Pinpoint the cell where the given text exists, returning its [x, y] midpoint coordinate. 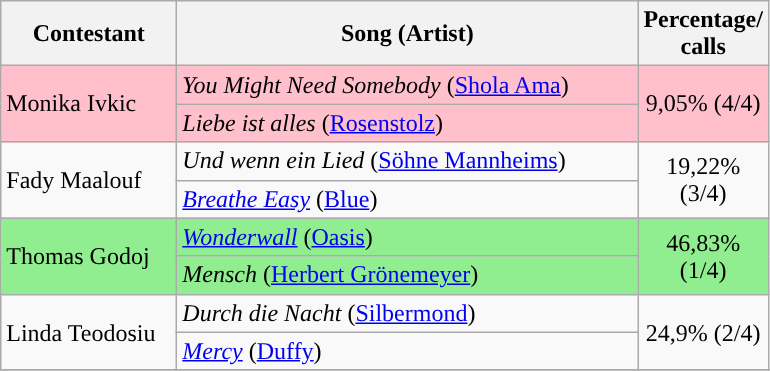
Contestant [89, 34]
Wonderwall (Oasis) [408, 237]
46,83% (1/4) [704, 256]
You Might Need Somebody (Shola Ama) [408, 85]
Liebe ist alles (Rosenstolz) [408, 123]
Thomas Godoj [89, 256]
Linda Teodosiu [89, 332]
9,05% (4/4) [704, 104]
Song (Artist) [408, 34]
24,9% (2/4) [704, 332]
Mensch (Herbert Grönemeyer) [408, 275]
Fady Maalouf [89, 180]
Percentage/calls [704, 34]
Und wenn ein Lied (Söhne Mannheims) [408, 161]
Monika Ivkic [89, 104]
19,22% (3/4) [704, 180]
Mercy (Duffy) [408, 351]
Breathe Easy (Blue) [408, 199]
Durch die Nacht (Silbermond) [408, 313]
